For the text-containing cell, return its midpoint in [X, Y] coordinate format. 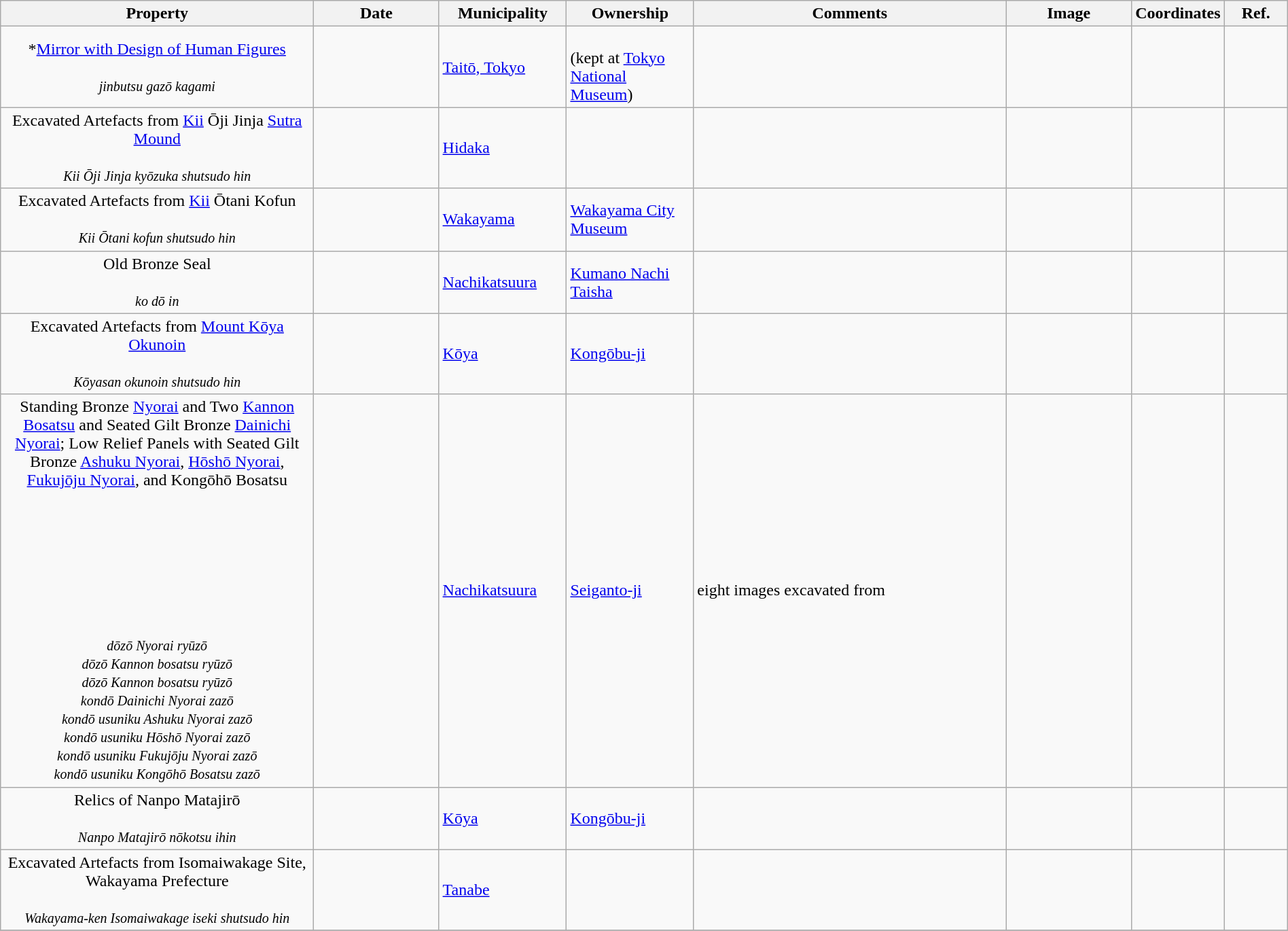
Property [158, 14]
Excavated Artefacts from Mount Kōya OkunoinKōyasan okunoin shutsudo hin [158, 353]
eight images excavated from [850, 591]
Ref. [1255, 14]
Excavated Artefacts from Kii Ōtani KofunKii Ōtani kofun shutsudo hin [158, 219]
Seiganto-ji [630, 591]
Coordinates [1178, 14]
Ownership [630, 14]
Excavated Artefacts from Kii Ōji Jinja Sutra MoundKii Ōji Jinja kyōzuka shutsudo hin [158, 148]
Municipality [503, 14]
Excavated Artefacts from Isomaiwakage Site, Wakayama PrefectureWakayama-ken Isomaiwakage iseki shutsudo hin [158, 890]
Old Bronze Sealko dō in [158, 282]
Hidaka [503, 148]
Image [1069, 14]
Taitō, Tokyo [503, 67]
Comments [850, 14]
(kept at Tokyo National Museum) [630, 67]
*Mirror with Design of Human Figuresjinbutsu gazō kagami [158, 67]
Tanabe [503, 890]
Wakayama [503, 219]
Wakayama City Museum [630, 219]
Kumano Nachi Taisha [630, 282]
Relics of Nanpo MatajirōNanpo Matajirō nōkotsu ihin [158, 818]
Date [376, 14]
